Find where the given text appears and provide that cell's center as (X, Y) coordinate. 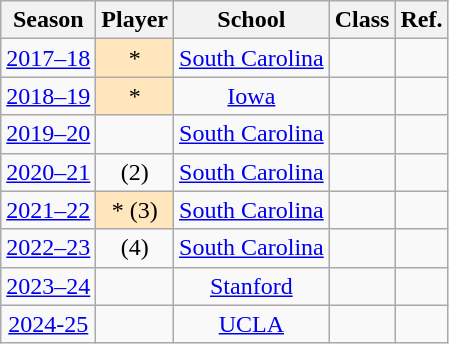
Class (362, 20)
Ref. (422, 20)
2018–19 (48, 96)
* (3) (135, 210)
2023–24 (48, 286)
2020–21 (48, 172)
(2) (135, 172)
UCLA (252, 324)
Stanford (252, 286)
2021–22 (48, 210)
2017–18 (48, 58)
2019–20 (48, 134)
Iowa (252, 96)
(4) (135, 248)
2024-25 (48, 324)
Season (48, 20)
School (252, 20)
2022–23 (48, 248)
Player (135, 20)
